For the text-containing cell, return its midpoint in (x, y) coordinate format. 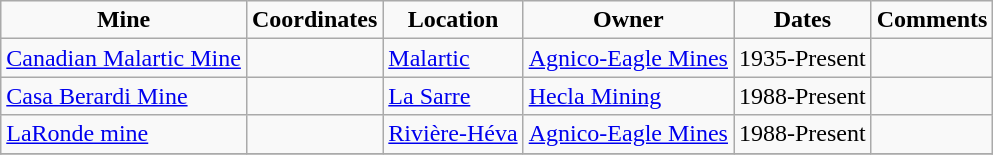
Casa Berardi Mine (124, 96)
Hecla Mining (628, 96)
Owner (628, 20)
Coordinates (314, 20)
Malartic (453, 58)
Dates (803, 20)
Mine (124, 20)
La Sarre (453, 96)
Location (453, 20)
Canadian Malartic Mine (124, 58)
Comments (932, 20)
LaRonde mine (124, 134)
Rivière-Héva (453, 134)
1935-Present (803, 58)
